Locate the cell with the specified text and output its [X, Y] center coordinate. 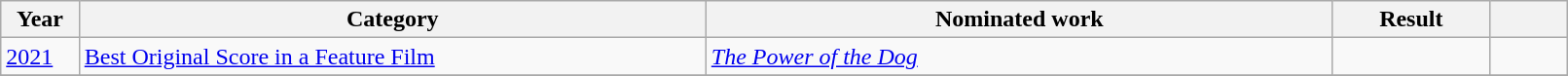
Category [392, 19]
Nominated work [1019, 19]
The Power of the Dog [1019, 57]
2021 [40, 57]
Year [40, 19]
Best Original Score in a Feature Film [392, 57]
Result [1411, 19]
